Extract the [X, Y] coordinate from the center of the cell holding the provided text.  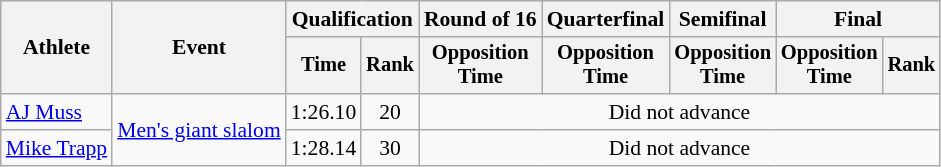
Time [324, 66]
20 [390, 112]
Mike Trapp [56, 148]
Event [199, 48]
Athlete [56, 48]
Final [858, 19]
Qualification [352, 19]
1:26.10 [324, 112]
Semifinal [722, 19]
Men's giant slalom [199, 130]
Quarterfinal [606, 19]
30 [390, 148]
1:28.14 [324, 148]
Round of 16 [480, 19]
AJ Muss [56, 112]
